Provide the [X, Y] coordinate of the cell's center where the given text is located.  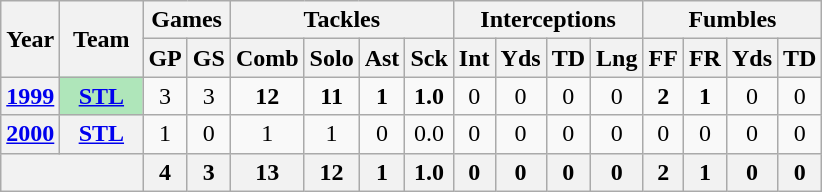
FF [663, 58]
Games [186, 20]
GS [208, 58]
Ast [382, 58]
GP [165, 58]
Comb [267, 58]
Tackles [342, 20]
Interceptions [548, 20]
Lng [617, 58]
Year [30, 39]
FR [704, 58]
13 [267, 172]
Sck [429, 58]
11 [332, 96]
4 [165, 172]
2000 [30, 134]
Fumbles [732, 20]
Team [102, 39]
Int [474, 58]
Solo [332, 58]
0.0 [429, 134]
1999 [30, 96]
